Provide the [X, Y] coordinate of the cell's center where the given text is located.  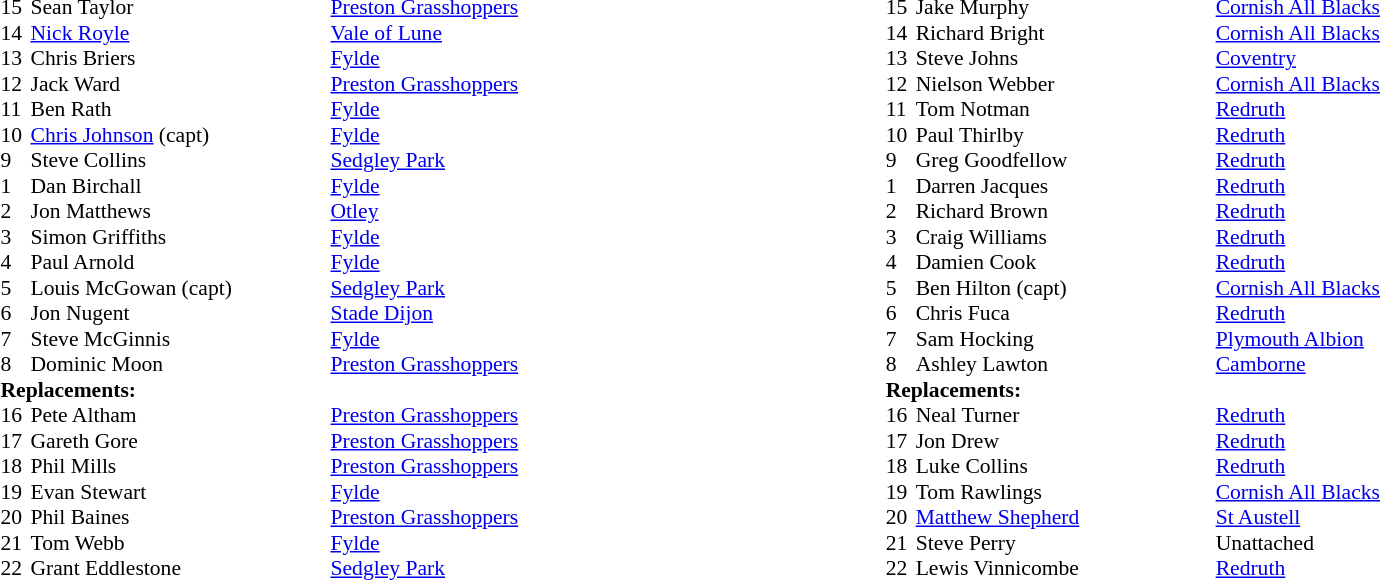
Otley [424, 211]
Ashley Lawton [1066, 365]
Sam Hocking [1066, 339]
Neal Turner [1066, 415]
Jon Matthews [180, 211]
Steve Johns [1066, 59]
Plymouth Albion [1298, 339]
Tom Rawlings [1066, 492]
Phil Mills [180, 467]
Evan Stewart [180, 492]
Jon Drew [1066, 441]
Richard Brown [1066, 211]
Louis McGowan (capt) [180, 288]
Paul Arnold [180, 263]
Luke Collins [1066, 467]
Paul Thirlby [1066, 135]
Nielson Webber [1066, 84]
Gareth Gore [180, 441]
Dan Birchall [180, 186]
Chris Fuca [1066, 313]
Matthew Shepherd [1066, 517]
Craig Williams [1066, 237]
Steve Perry [1066, 543]
Stade Dijon [424, 313]
Pete Altham [180, 415]
Nick Royle [180, 33]
Chris Briers [180, 59]
Unattached [1298, 543]
Vale of Lune [424, 33]
Steve McGinnis [180, 339]
Richard Bright [1066, 33]
St Austell [1298, 517]
Jack Ward [180, 84]
Damien Cook [1066, 263]
Simon Griffiths [180, 237]
Dominic Moon [180, 365]
Ben Hilton (capt) [1066, 288]
Darren Jacques [1066, 186]
Phil Baines [180, 517]
Tom Webb [180, 543]
Tom Notman [1066, 109]
Steve Collins [180, 161]
Camborne [1298, 365]
Chris Johnson (capt) [180, 135]
Jon Nugent [180, 313]
Ben Rath [180, 109]
Greg Goodfellow [1066, 161]
Coventry [1298, 59]
